Capture the cell that displays the provided text and extract its (X, Y) central coordinate. 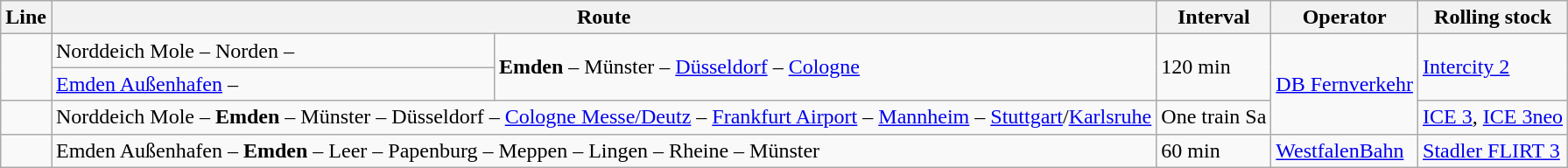
60 min (1213, 150)
120 min (1213, 67)
One train Sa (1213, 117)
Rolling stock (1494, 17)
Emden – Münster – Düsseldorf – Cologne (825, 67)
Route (603, 17)
Norddeich Mole – Emden – Münster – Düsseldorf – Cologne Messe/Deutz – Frankfurt Airport – Mannheim – Stuttgart/Karlsruhe (603, 117)
Interval (1213, 17)
WestfalenBahn (1345, 150)
Emden Außenhafen – Emden – Leer – Papenburg – Meppen – Lingen – Rheine – Münster (603, 150)
Line (26, 17)
Norddeich Mole – Norden – (272, 51)
Emden Außenhafen – (272, 84)
Intercity 2 (1494, 67)
Operator (1345, 17)
Stadler FLIRT 3 (1494, 150)
DB Fernverkehr (1345, 84)
ICE 3, ICE 3neo (1494, 117)
